Search for the cell housing the specified text and yield its (X, Y) center coordinate. 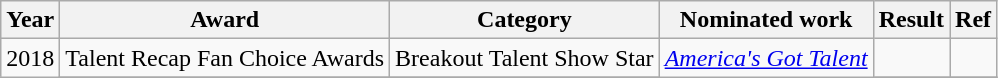
Category (525, 20)
Result (911, 20)
Year (30, 20)
Award (225, 20)
Breakout Talent Show Star (525, 58)
America's Got Talent (766, 58)
Talent Recap Fan Choice Awards (225, 58)
2018 (30, 58)
Ref (974, 20)
Nominated work (766, 20)
